From the cell containing the given text, extract its center point as (x, y) coordinate. 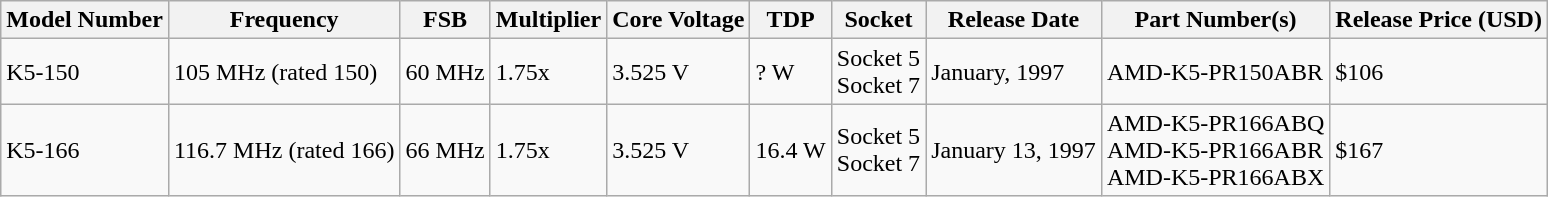
AMD-K5-PR166ABQAMD-K5-PR166ABRAMD-K5-PR166ABX (1215, 150)
Release Date (1014, 20)
Release Price (USD) (1439, 20)
116.7 MHz (rated 166) (284, 150)
? W (790, 72)
January, 1997 (1014, 72)
Socket (878, 20)
FSB (445, 20)
K5-166 (85, 150)
Core Voltage (678, 20)
Model Number (85, 20)
$106 (1439, 72)
K5-150 (85, 72)
16.4 W (790, 150)
AMD-K5-PR150ABR (1215, 72)
January 13, 1997 (1014, 150)
TDP (790, 20)
Frequency (284, 20)
$167 (1439, 150)
66 MHz (445, 150)
105 MHz (rated 150) (284, 72)
60 MHz (445, 72)
Multiplier (548, 20)
Part Number(s) (1215, 20)
